Detect which cell encompasses the target text, then output its (X, Y) center coordinate. 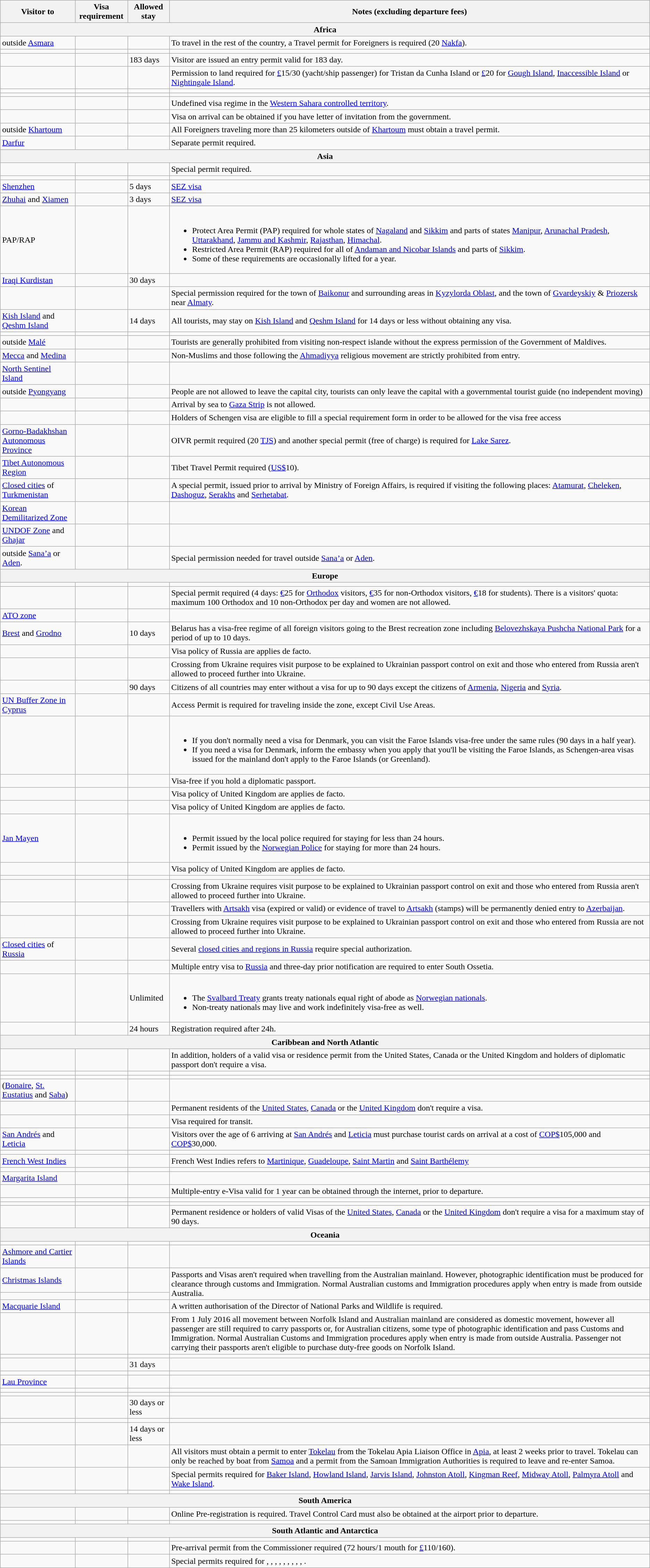
Special permits required for Baker Island, Howland Island, Jarvis Island, Johnston Atoll, Kingman Reef, Midway Atoll, Palmyra Atoll and Wake Island. (410, 1478)
Closed cities of Russia (37, 949)
All tourists, may stay on Kish Island and Qeshm Island for 14 days or less without obtaining any visa. (410, 321)
Several closed cities and regions in Russia require special authorization. (410, 949)
5 days (149, 186)
Caribbean and North Atlantic (325, 1042)
Visa on arrival can be obtained if you have letter of invitation from the government. (410, 116)
Oceania (325, 1234)
90 days (149, 687)
UN Buffer Zone in Cyprus (37, 705)
Europe (325, 576)
Allowed stay (149, 12)
Visa required for transit. (410, 1121)
Margarita Island (37, 1178)
30 days (149, 280)
Special permission needed for travel outside Sana’a or Aden. (410, 558)
Visa-free if you hold a diplomatic passport. (410, 781)
Notes (excluding departure fees) (410, 12)
North Sentinel Island (37, 373)
A written authorisation of the Director of National Parks and Wildlife is required. (410, 1306)
PAP/RAP (37, 240)
Online Pre-registration is required. Travel Control Card must also be obtained at the airport prior to departure. (410, 1514)
10 days (149, 633)
Korean Demilitarized Zone (37, 513)
Multiple entry visa to Russia and three-day prior notification are required to enter South Ossetia. (410, 967)
outside Khartoum (37, 129)
Visitor are issued an entry permit valid for 183 day. (410, 60)
outside Pyongyang (37, 391)
Zhuhai and Xiamen (37, 200)
outside Malé (37, 342)
Tibet Autonomous Region (37, 468)
Closed cities of Turkmenistan (37, 490)
Ashmore and Cartier Islands (37, 1256)
Pre-arrival permit from the Commissioner required (72 hours/1 mouth for £110/160). (410, 1548)
3 days (149, 200)
Kish Island and Qeshm Island (37, 321)
Africa (325, 29)
All Foreigners traveling more than 25 kilometers outside of Khartoum must obtain a travel permit. (410, 129)
30 days or less (149, 1407)
Christmas Islands (37, 1280)
Visa requirement (101, 12)
Darfur (37, 143)
14 days or less (149, 1433)
outside Asmara (37, 43)
Arrival by sea to Gaza Strip is not allowed. (410, 404)
OIVR permit required (20 TJS) and another special permit (free of charge) is required for Lake Sarez. (410, 440)
Visitor to (37, 12)
Mecca and Medina (37, 355)
French West Indies (37, 1161)
Visa policy of Russia are applies de facto. (410, 651)
Unlimited (149, 998)
UNDOF Zone and Ghajar (37, 535)
Registration required after 24h. (410, 1029)
To travel in the rest of the country, a Travel permit for Foreigners is required (20 Nakfa). (410, 43)
Lau Province (37, 1382)
Iraqi Kurdistan (37, 280)
People are not allowed to leave the capital city, tourists can only leave the capital with a governmental tourist guide (no independent moving) (410, 391)
Shenzhen (37, 186)
Access Permit is required for traveling inside the zone, except Civil Use Areas. (410, 705)
(Bonaire, St. Eustatius and Saba) (37, 1090)
31 days (149, 1365)
ATO zone (37, 615)
French West Indies refers to Martinique, Guadeloupe, Saint Martin and Saint Barthélemy (410, 1161)
Separate permit required. (410, 143)
Citizens of all countries may enter without a visa for up to 90 days except the citizens of Armenia, Nigeria and Syria. (410, 687)
Asia (325, 156)
Travellers with Artsakh visa (expired or valid) or evidence of travel to Artsakh (stamps) will be permanently denied entry to Azerbaijan. (410, 909)
Non-Muslims and those following the Ahmadiyya religious movement are strictly prohibited from entry. (410, 355)
Special permission required for the town of Baikonur and surrounding areas in Kyzylorda Oblast, and the town of Gvardeyskiy & Priozersk near Almaty. (410, 298)
Tourists are generally prohibited from visiting non-respect islande without the express permission of the Government of Maldives. (410, 342)
Holders of Schengen visa are eligible to fill a special requirement form in order to be allowed for the visa free access (410, 418)
14 days (149, 321)
Jan Mayen (37, 838)
Permanent residents of the United States, Canada or the United Kingdom don't require a visa. (410, 1108)
Visitors over the age of 6 arriving at San Andrés and Leticia must purchase tourist cards on arrival at a cost of COP$105,000 and COP$30,000. (410, 1139)
Macquarie Island (37, 1306)
Multiple-entry e-Visa valid for 1 year can be obtained through the internet, prior to departure. (410, 1191)
24 hours (149, 1029)
South America (325, 1500)
Special permits required for , , , , , , , , , . (410, 1561)
Tibet Travel Permit required (US$10). (410, 468)
San Andrés and Leticia (37, 1139)
Gorno-Badakhshan Autonomous Province (37, 440)
South Atlantic and Antarctica (325, 1531)
183 days (149, 60)
outside Sana’a or Aden. (37, 558)
Special permit required. (410, 169)
Undefined visa regime in the Western Sahara controlled territory. (410, 103)
Brest and Grodno (37, 633)
Permanent residence or holders of valid Visas of the United States, Canada or the United Kingdom don't require a visa for a maximum stay of 90 days. (410, 1217)
